Return (x, y) of the center of cell containing provided text 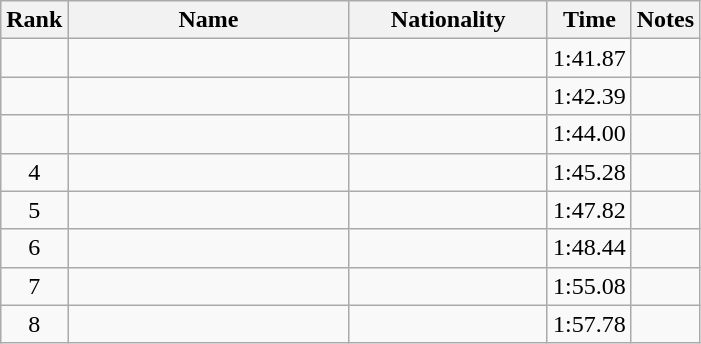
7 (34, 286)
1:57.78 (589, 324)
8 (34, 324)
1:55.08 (589, 286)
Name (208, 20)
1:45.28 (589, 172)
1:48.44 (589, 248)
Rank (34, 20)
1:42.39 (589, 96)
Time (589, 20)
Nationality (448, 20)
5 (34, 210)
Notes (665, 20)
1:47.82 (589, 210)
6 (34, 248)
1:44.00 (589, 134)
1:41.87 (589, 58)
4 (34, 172)
